Determine the [X, Y] coordinate at the center of the cell enclosing the given text.  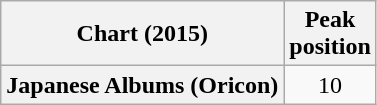
Chart (2015) [142, 34]
Japanese Albums (Oricon) [142, 85]
10 [330, 85]
Peakposition [330, 34]
